Find where the given text appears and provide that cell's center as [X, Y] coordinate. 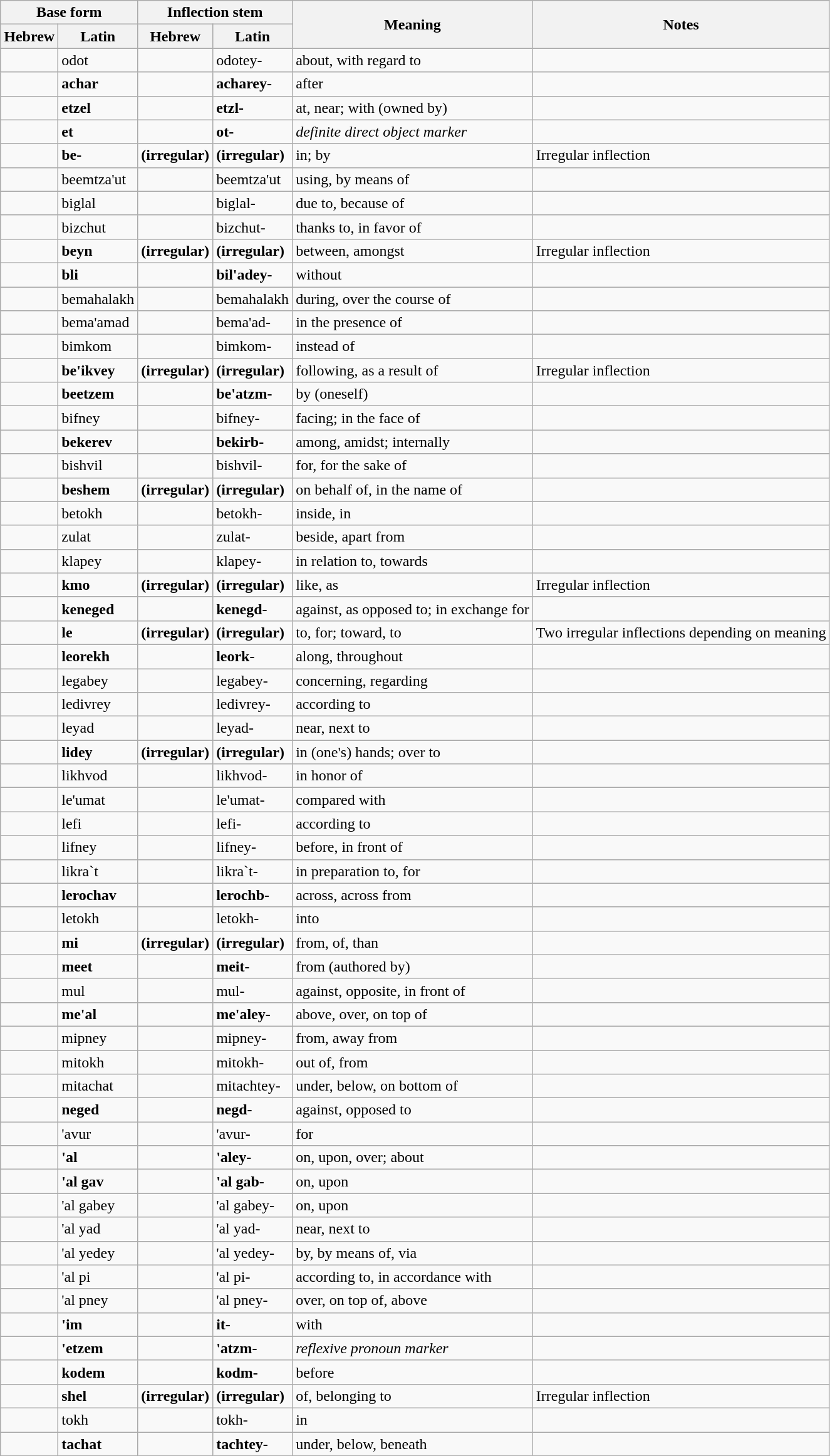
letokh [98, 919]
it- [253, 1324]
bema'amad [98, 323]
definite direct object marker [413, 132]
meit- [253, 966]
out of, from [413, 1062]
legabey- [253, 680]
etzl- [253, 108]
above, over, on top of [413, 1014]
Inflection stem [215, 13]
negd- [253, 1110]
to, for; toward, to [413, 632]
'al pney [98, 1301]
'al yad [98, 1229]
between, amongst [413, 251]
mitachat [98, 1086]
lefi- [253, 824]
from, of, than [413, 943]
'al yedey [98, 1253]
biglal- [253, 203]
Base form [69, 13]
tachtey- [253, 1443]
be'ikvey [98, 370]
be- [98, 155]
under, below, beneath [413, 1443]
me'aley- [253, 1014]
mul [98, 990]
odot [98, 60]
thanks to, in favor of [413, 227]
bimkom- [253, 347]
under, below, on bottom of [413, 1086]
bimkom [98, 347]
lifney- [253, 847]
compared with [413, 800]
'al pi- [253, 1277]
in relation to, towards [413, 561]
neged [98, 1110]
beside, apart from [413, 537]
meet [98, 966]
ledivrey [98, 704]
by (oneself) [413, 394]
leork- [253, 656]
lerochav [98, 895]
zulat- [253, 537]
in preparation to, for [413, 871]
like, as [413, 585]
beshem [98, 490]
from (authored by) [413, 966]
'avur- [253, 1134]
shel [98, 1396]
ot- [253, 132]
at, near; with (owned by) [413, 108]
achar [98, 84]
'al gab- [253, 1181]
for [413, 1134]
by, by means of, via [413, 1253]
klapey [98, 561]
mipney- [253, 1038]
le [98, 632]
leyad- [253, 728]
bizchut- [253, 227]
tachat [98, 1443]
odotey- [253, 60]
betokh [98, 513]
'etzem [98, 1348]
across, across from [413, 895]
'al yedey- [253, 1253]
along, throughout [413, 656]
about, with regard to [413, 60]
'al gabey- [253, 1205]
on, upon, over; about [413, 1158]
bishvil- [253, 466]
concerning, regarding [413, 680]
'al pney- [253, 1301]
lidey [98, 752]
kmo [98, 585]
likra`t- [253, 871]
from, away from [413, 1038]
ledivrey- [253, 704]
klapey- [253, 561]
during, over the course of [413, 299]
likhvod [98, 776]
tokh- [253, 1420]
bli [98, 275]
'avur [98, 1134]
lifney [98, 847]
'al [98, 1158]
bizchut [98, 227]
zulat [98, 537]
inside, in [413, 513]
beetzem [98, 394]
in; by [413, 155]
biglal [98, 203]
with [413, 1324]
le'umat- [253, 800]
likra`t [98, 871]
into [413, 919]
reflexive pronoun marker [413, 1348]
beyn [98, 251]
be'atzm- [253, 394]
over, on top of, above [413, 1301]
in [413, 1420]
Two irregular inflections depending on meaning [681, 632]
etzel [98, 108]
following, as a result of [413, 370]
in honor of [413, 776]
leorekh [98, 656]
for, for the sake of [413, 466]
leyad [98, 728]
me'al [98, 1014]
bekerev [98, 442]
bil'adey- [253, 275]
'aley- [253, 1158]
against, opposed to [413, 1110]
according to, in accordance with [413, 1277]
bekirb- [253, 442]
in (one's) hands; over to [413, 752]
mi [98, 943]
bifney- [253, 418]
using, by means of [413, 179]
acharey- [253, 84]
mitachtey- [253, 1086]
legabey [98, 680]
'al pi [98, 1277]
keneged [98, 609]
facing; in the face of [413, 418]
before, in front of [413, 847]
among, amidst; internally [413, 442]
'al gav [98, 1181]
mitokh [98, 1062]
kenegd- [253, 609]
betokh- [253, 513]
Notes [681, 24]
in the presence of [413, 323]
bishvil [98, 466]
bema'ad- [253, 323]
lerochb- [253, 895]
Meaning [413, 24]
on behalf of, in the name of [413, 490]
due to, because of [413, 203]
le'umat [98, 800]
before [413, 1372]
instead of [413, 347]
'al yad- [253, 1229]
lefi [98, 824]
'im [98, 1324]
against, opposite, in front of [413, 990]
bifney [98, 418]
after [413, 84]
likhvod- [253, 776]
'atzm- [253, 1348]
of, belonging to [413, 1396]
kodm- [253, 1372]
et [98, 132]
'al gabey [98, 1205]
tokh [98, 1420]
mitokh- [253, 1062]
mipney [98, 1038]
against, as opposed to; in exchange for [413, 609]
without [413, 275]
letokh- [253, 919]
kodem [98, 1372]
mul- [253, 990]
